For the text-containing cell, return its midpoint in (X, Y) coordinate format. 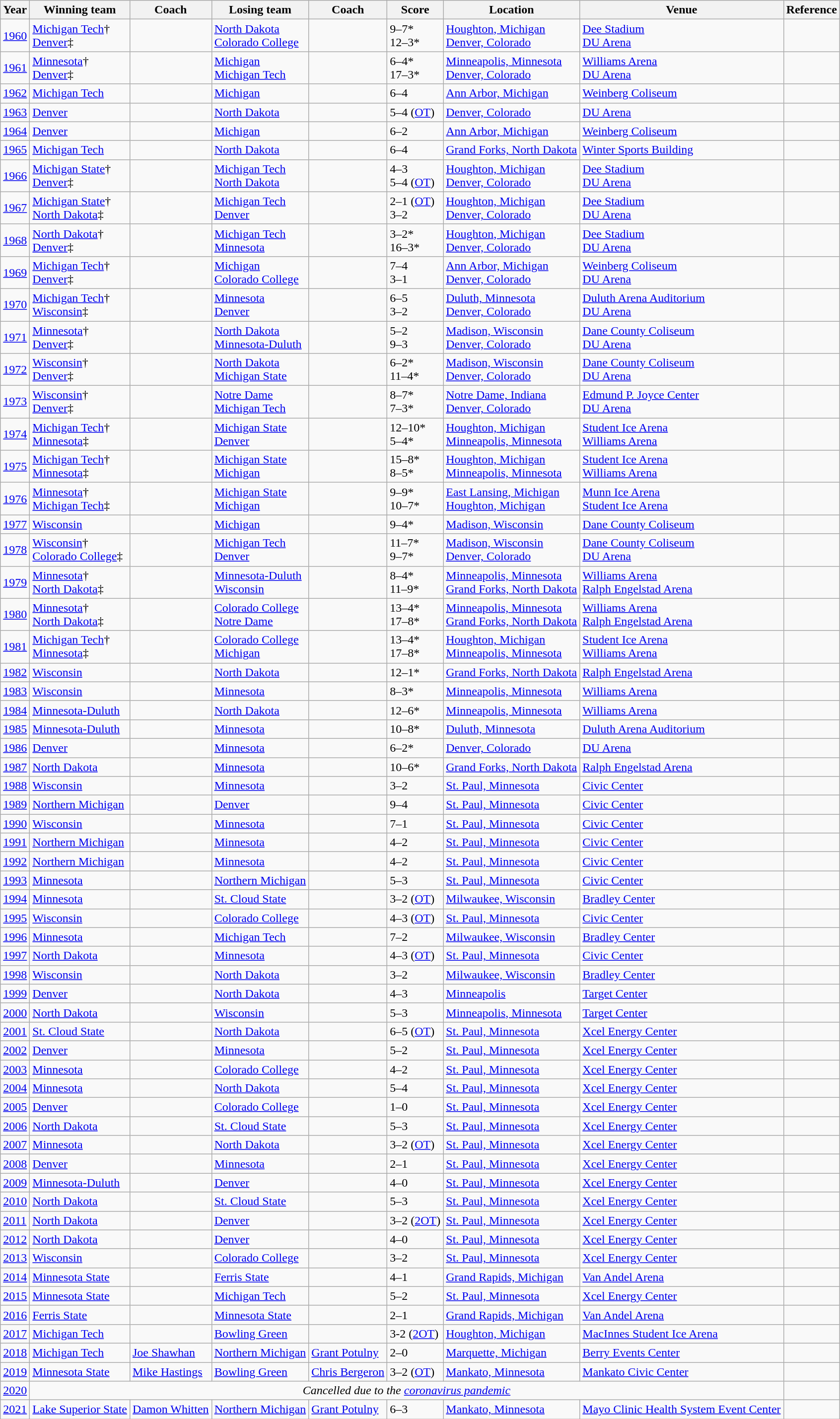
Ann Arbor, MichiganDenver, Colorado (511, 272)
Cancelled due to the coronavirus pandemic (407, 1391)
MacInnes Student Ice Arena (682, 1334)
Reference (811, 10)
Damon Whitten (171, 1410)
Colorado CollegeMichigan (260, 646)
Madison, Wisconsin (511, 524)
2008 (15, 1164)
1978 (15, 550)
1973 (15, 402)
MinnesotaDenver (260, 305)
Location (511, 10)
Houghton, Michigan (511, 1334)
7–43–1 (415, 272)
2014 (15, 1277)
Marquette, Michigan (511, 1352)
12–10*5–4* (415, 434)
9–4 (415, 805)
East Lansing, MichiganHoughton, Michigan (511, 498)
1976 (15, 498)
Edmund P. Joyce CenterDU Arena (682, 402)
Losing team (260, 10)
2009 (15, 1183)
8–7*7–3* (415, 402)
6–2*11–4* (415, 369)
1979 (15, 582)
Weinberg ColiseumDU Arena (682, 272)
1970 (15, 305)
1972 (15, 369)
1963 (15, 112)
2000 (15, 1012)
5–4 (415, 1088)
Year (15, 10)
Michigan TechMinnesota (260, 240)
9–4* (415, 524)
Lake Superior State (80, 1410)
1974 (15, 434)
Duluth Arena AuditoriumDU Arena (682, 305)
Mayo Clinic Health System Event Center (682, 1410)
1965 (15, 150)
1980 (15, 615)
North DakotaMichigan State (260, 369)
9–9*10–7* (415, 498)
8–4*11–9* (415, 582)
3–2 (2OT) (415, 1220)
2013 (15, 1258)
North DakotaMinnesota-Duluth (260, 337)
1975 (15, 467)
Mankato Civic Center (682, 1372)
MichiganMichigan Tech (260, 68)
1968 (15, 240)
1997 (15, 956)
9–7*12–3* (415, 36)
Joe Shawhan (171, 1352)
2005 (15, 1107)
Michigan State†North Dakota‡ (80, 208)
1981 (15, 646)
1990 (15, 824)
1967 (15, 208)
5–29–3 (415, 337)
Dane County Coliseum (682, 524)
Berry Events Center (682, 1352)
Venue (682, 10)
2016 (15, 1315)
1986 (15, 748)
1987 (15, 767)
15–8*8–5* (415, 467)
1960 (15, 36)
Minnesota-DuluthWisconsin (260, 582)
1989 (15, 805)
Winning team (80, 10)
5–4 (OT) (415, 112)
Munn Ice ArenaStudent Ice Arena (682, 498)
8–3* (415, 691)
1985 (15, 729)
1961 (15, 68)
2–1 (OT)3–2 (415, 208)
2006 (15, 1126)
Colorado CollegeNotre Dame (260, 615)
7–1 (415, 824)
2020 (15, 1391)
Score (415, 10)
1983 (15, 691)
2004 (15, 1088)
1964 (15, 131)
2011 (15, 1220)
Michigan Tech†Wisconsin‡ (80, 305)
1966 (15, 176)
Duluth, MinnesotaDenver, Colorado (511, 305)
Michigan StateDenver (260, 434)
2–0 (415, 1352)
1–0 (415, 1107)
Chris Bergeron (348, 1372)
Notre DameMichigan Tech (260, 402)
7–2 (415, 937)
11–7*9–7* (415, 550)
6–2* (415, 748)
4–35–4 (OT) (415, 176)
12–6* (415, 710)
Williams ArenaDU Arena (682, 68)
6–4*17–3* (415, 68)
2017 (15, 1334)
10–6* (415, 767)
2003 (15, 1069)
Minneapolis (511, 993)
2010 (15, 1202)
Michigan TechNorth Dakota (260, 176)
North DakotaColorado College (260, 36)
3–2*16–3* (415, 240)
MichiganColorado College (260, 272)
1962 (15, 93)
4–1 (415, 1277)
2018 (15, 1352)
6–5 (OT) (415, 1031)
2007 (15, 1145)
1996 (15, 937)
1982 (15, 672)
12–1* (415, 672)
1998 (15, 975)
Wisconsin†Colorado College‡ (80, 550)
10–8* (415, 729)
Minnesota†Michigan Tech‡ (80, 498)
Notre Dame, IndianaDenver, Colorado (511, 402)
1977 (15, 524)
Mike Hastings (171, 1372)
Michigan State†Denver‡ (80, 176)
Duluth, Minnesota (511, 729)
North Dakota†Denver‡ (80, 240)
2021 (15, 1410)
2002 (15, 1050)
1988 (15, 786)
1984 (15, 710)
1992 (15, 861)
Duluth Arena Auditorium (682, 729)
2012 (15, 1239)
1999 (15, 993)
6–2 (415, 131)
Minneapolis, MinnesotaDenver, Colorado (511, 68)
4–3 (415, 993)
6–3 (415, 1410)
6–53–2 (415, 305)
1994 (15, 899)
2019 (15, 1372)
3-2 (2OT) (415, 1334)
2001 (15, 1031)
2015 (15, 1296)
1995 (15, 918)
1969 (15, 272)
1993 (15, 880)
Winter Sports Building (682, 150)
1991 (15, 843)
1971 (15, 337)
